Pinpoint the cell where the given text exists, returning its [X, Y] midpoint coordinate. 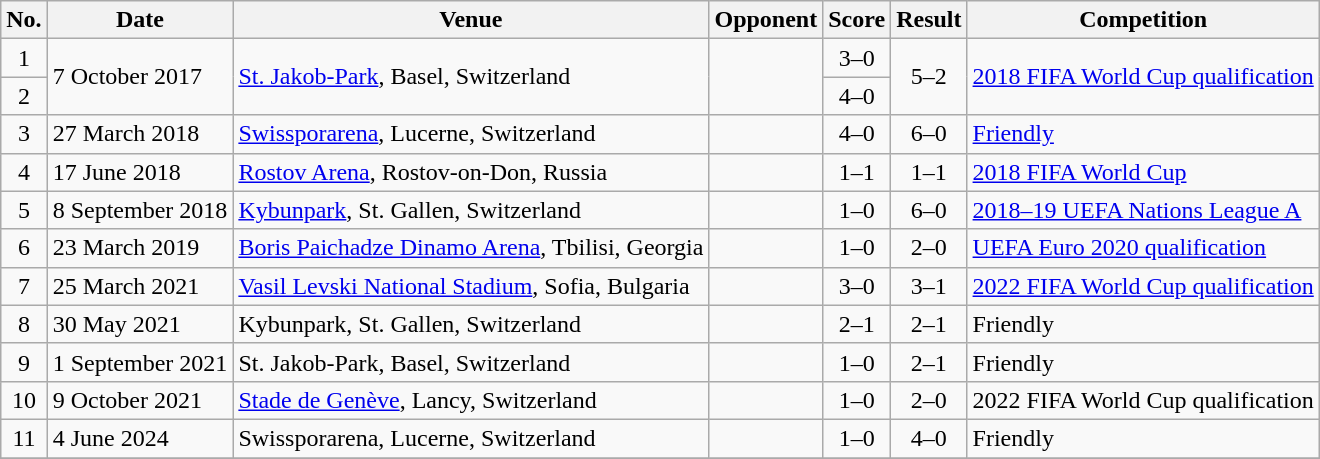
Date [140, 20]
8 [24, 324]
Vasil Levski National Stadium, Sofia, Bulgaria [471, 286]
5–2 [929, 77]
6 [24, 248]
1 September 2021 [140, 362]
Opponent [766, 20]
27 March 2018 [140, 134]
25 March 2021 [140, 286]
30 May 2021 [140, 324]
8 September 2018 [140, 210]
3 [24, 134]
17 June 2018 [140, 172]
10 [24, 400]
5 [24, 210]
9 [24, 362]
2 [24, 96]
No. [24, 20]
2018–19 UEFA Nations League A [1143, 210]
Result [929, 20]
Boris Paichadze Dinamo Arena, Tbilisi, Georgia [471, 248]
Rostov Arena, Rostov-on-Don, Russia [471, 172]
2018 FIFA World Cup qualification [1143, 77]
2018 FIFA World Cup [1143, 172]
UEFA Euro 2020 qualification [1143, 248]
Stade de Genève, Lancy, Switzerland [471, 400]
11 [24, 438]
3–1 [929, 286]
Score [857, 20]
1 [24, 58]
Venue [471, 20]
23 March 2019 [140, 248]
4 [24, 172]
7 [24, 286]
Competition [1143, 20]
9 October 2021 [140, 400]
7 October 2017 [140, 77]
4 June 2024 [140, 438]
